For the text-containing cell, return its midpoint in (x, y) coordinate format. 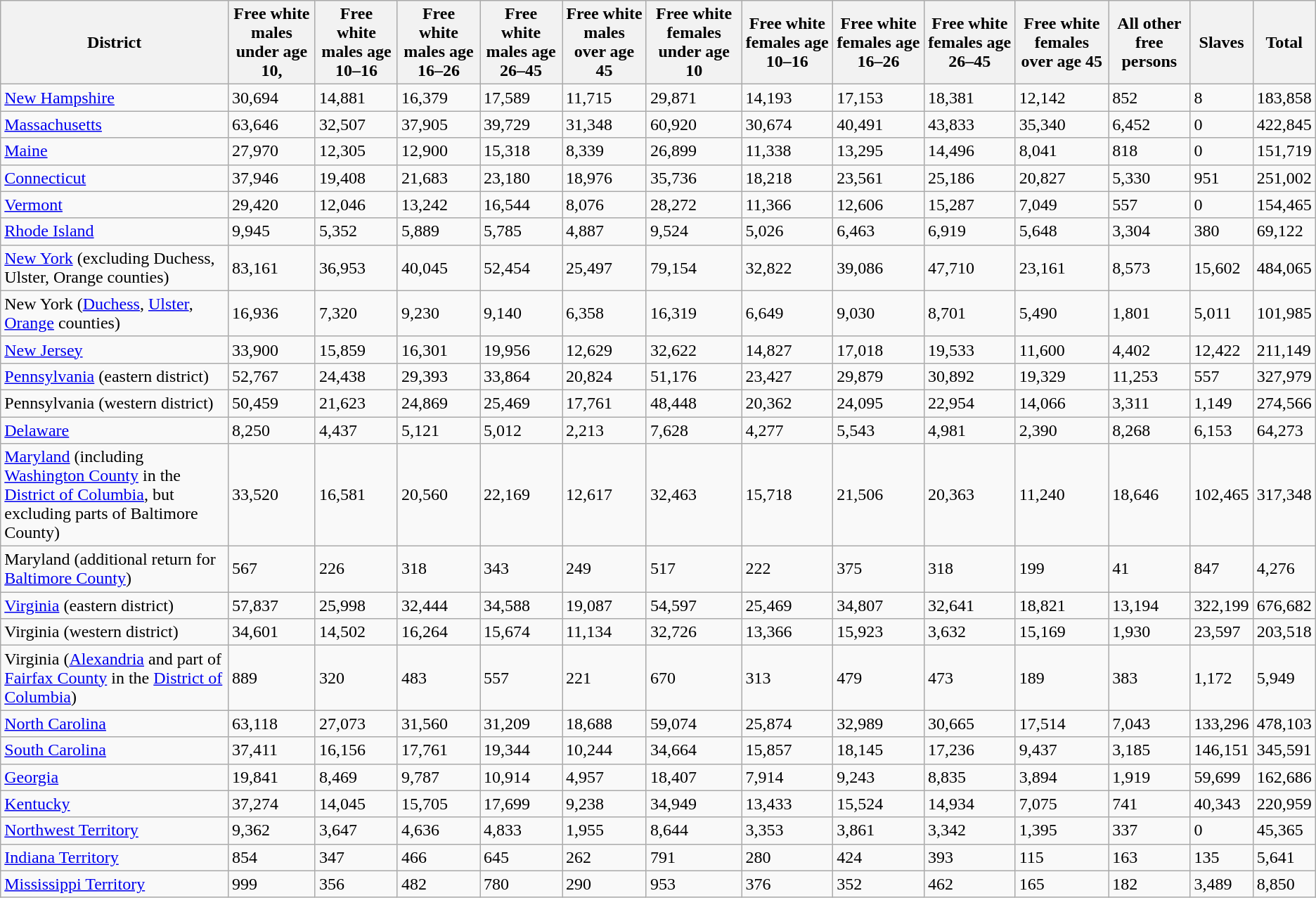
1,919 (1149, 777)
23,161 (1062, 267)
854 (271, 857)
4,437 (356, 430)
15,705 (439, 804)
5,949 (1284, 678)
11,600 (1062, 349)
5,330 (1149, 178)
39,086 (879, 267)
11,715 (605, 98)
29,393 (439, 376)
13,194 (1149, 605)
Delaware (115, 430)
4,833 (522, 830)
Free white males under age 10, (271, 42)
203,518 (1284, 632)
189 (1062, 678)
59,699 (1222, 777)
South Carolina (115, 750)
48,448 (694, 403)
1,955 (605, 830)
32,507 (356, 124)
11,240 (1062, 495)
3,489 (1222, 884)
20,362 (787, 403)
16,319 (694, 314)
313 (787, 678)
8 (1222, 98)
356 (356, 884)
16,264 (439, 632)
Free white females over age 45 (1062, 42)
31,348 (605, 124)
34,807 (879, 605)
14,193 (787, 98)
32,726 (694, 632)
8,076 (605, 205)
10,914 (522, 777)
347 (356, 857)
16,581 (356, 495)
40,491 (879, 124)
Maryland (including Washington County in the District of Columbia, but excluding parts of Baltimore County) (115, 495)
6,919 (969, 231)
50,459 (271, 403)
31,560 (439, 724)
Virginia (Alexandria and part of Fairfax County in the District of Columbia) (115, 678)
4,402 (1149, 349)
7,320 (356, 314)
25,186 (969, 178)
135 (1222, 857)
29,420 (271, 205)
1,172 (1222, 678)
383 (1149, 678)
31,209 (522, 724)
12,606 (879, 205)
5,012 (522, 430)
162,686 (1284, 777)
Free white females age 26–45 (969, 42)
33,900 (271, 349)
676,682 (1284, 605)
20,363 (969, 495)
9,243 (879, 777)
Free white females under age 10 (694, 42)
8,469 (356, 777)
154,465 (1284, 205)
5,641 (1284, 857)
17,153 (879, 98)
818 (1149, 151)
23,561 (879, 178)
3,353 (787, 830)
3,861 (879, 830)
Virginia (eastern district) (115, 605)
2,213 (605, 430)
Kentucky (115, 804)
18,646 (1149, 495)
18,407 (694, 777)
20,560 (439, 495)
951 (1222, 178)
3,304 (1149, 231)
251,002 (1284, 178)
32,463 (694, 495)
16,936 (271, 314)
Rhode Island (115, 231)
24,438 (356, 376)
15,169 (1062, 632)
New Hampshire (115, 98)
30,892 (969, 376)
37,411 (271, 750)
39,729 (522, 124)
Indiana Territory (115, 857)
24,869 (439, 403)
8,268 (1149, 430)
15,287 (969, 205)
Total (1284, 42)
63,646 (271, 124)
4,957 (605, 777)
13,295 (879, 151)
37,905 (439, 124)
83,161 (271, 267)
14,827 (787, 349)
22,954 (969, 403)
3,342 (969, 830)
8,850 (1284, 884)
375 (879, 570)
8,573 (1149, 267)
27,970 (271, 151)
32,622 (694, 349)
35,340 (1062, 124)
11,253 (1149, 376)
18,381 (969, 98)
4,636 (439, 830)
27,073 (356, 724)
462 (969, 884)
40,343 (1222, 804)
16,301 (439, 349)
3,894 (1062, 777)
280 (787, 857)
9,437 (1062, 750)
11,338 (787, 151)
473 (969, 678)
9,030 (879, 314)
63,118 (271, 724)
19,533 (969, 349)
32,822 (787, 267)
5,121 (439, 430)
847 (1222, 570)
79,154 (694, 267)
274,566 (1284, 403)
19,087 (605, 605)
8,701 (969, 314)
5,785 (522, 231)
North Carolina (115, 724)
17,589 (522, 98)
3,632 (969, 632)
Virginia (western district) (115, 632)
7,628 (694, 430)
Free white males age 26–45 (522, 42)
9,787 (439, 777)
19,841 (271, 777)
14,934 (969, 804)
11,366 (787, 205)
422,845 (1284, 124)
670 (694, 678)
262 (605, 857)
37,274 (271, 804)
146,151 (1222, 750)
4,276 (1284, 570)
37,946 (271, 178)
199 (1062, 570)
4,887 (605, 231)
5,490 (1062, 314)
163 (1149, 857)
5,889 (439, 231)
15,857 (787, 750)
327,979 (1284, 376)
322,199 (1222, 605)
8,644 (694, 830)
1,149 (1222, 403)
26,899 (694, 151)
18,821 (1062, 605)
101,985 (1284, 314)
5,543 (879, 430)
7,043 (1149, 724)
343 (522, 570)
35,736 (694, 178)
424 (879, 857)
8,339 (605, 151)
32,641 (969, 605)
34,601 (271, 632)
Free white males age 16–26 (439, 42)
Free white males age 10–16 (356, 42)
29,879 (879, 376)
52,454 (522, 267)
57,837 (271, 605)
393 (969, 857)
2,390 (1062, 430)
21,623 (356, 403)
25,497 (605, 267)
45,365 (1284, 830)
64,273 (1284, 430)
16,379 (439, 98)
25,998 (356, 605)
41 (1149, 570)
345,591 (1284, 750)
29,871 (694, 98)
Maine (115, 151)
17,018 (879, 349)
211,149 (1284, 349)
40,045 (439, 267)
20,827 (1062, 178)
13,242 (439, 205)
Pennsylvania (eastern district) (115, 376)
15,923 (879, 632)
6,153 (1222, 430)
30,665 (969, 724)
34,664 (694, 750)
32,989 (879, 724)
4,277 (787, 430)
6,452 (1149, 124)
320 (356, 678)
6,649 (787, 314)
14,502 (356, 632)
14,881 (356, 98)
12,629 (605, 349)
953 (694, 884)
15,859 (356, 349)
19,344 (522, 750)
19,956 (522, 349)
21,683 (439, 178)
47,710 (969, 267)
479 (879, 678)
15,318 (522, 151)
780 (522, 884)
59,074 (694, 724)
30,694 (271, 98)
10,244 (605, 750)
Slaves (1222, 42)
484,065 (1284, 267)
Maryland (additional return for Baltimore County) (115, 570)
6,463 (879, 231)
18,218 (787, 178)
352 (879, 884)
18,688 (605, 724)
14,066 (1062, 403)
12,305 (356, 151)
482 (439, 884)
33,864 (522, 376)
5,026 (787, 231)
19,329 (1062, 376)
9,238 (605, 804)
3,185 (1149, 750)
New York (Duchess, Ulster, Orange counties) (115, 314)
3,647 (356, 830)
All other free persons (1149, 42)
12,046 (356, 205)
23,427 (787, 376)
1,930 (1149, 632)
115 (1062, 857)
Mississippi Territory (115, 884)
5,352 (356, 231)
7,075 (1062, 804)
20,824 (605, 376)
852 (1149, 98)
222 (787, 570)
337 (1149, 830)
317,348 (1284, 495)
New Jersey (115, 349)
36,953 (356, 267)
Free white females age 16–26 (879, 42)
16,544 (522, 205)
24,095 (879, 403)
8,835 (969, 777)
Free white females age 10–16 (787, 42)
Pennsylvania (western district) (115, 403)
25,874 (787, 724)
12,617 (605, 495)
376 (787, 884)
51,176 (694, 376)
23,597 (1222, 632)
165 (1062, 884)
791 (694, 857)
999 (271, 884)
182 (1149, 884)
226 (356, 570)
11,134 (605, 632)
102,465 (1222, 495)
6,358 (605, 314)
Massachusetts (115, 124)
183,858 (1284, 98)
3,311 (1149, 403)
16,156 (356, 750)
69,122 (1284, 231)
14,045 (356, 804)
380 (1222, 231)
7,914 (787, 777)
22,169 (522, 495)
151,719 (1284, 151)
Georgia (115, 777)
Free white males over age 45 (605, 42)
34,949 (694, 804)
4,981 (969, 430)
8,250 (271, 430)
567 (271, 570)
9,362 (271, 830)
15,674 (522, 632)
13,433 (787, 804)
220,959 (1284, 804)
133,296 (1222, 724)
Vermont (115, 205)
645 (522, 857)
17,236 (969, 750)
12,422 (1222, 349)
32,444 (439, 605)
9,945 (271, 231)
483 (439, 678)
249 (605, 570)
District (115, 42)
28,272 (694, 205)
5,011 (1222, 314)
Connecticut (115, 178)
33,520 (271, 495)
New York (excluding Duchess, Ulster, Orange counties) (115, 267)
15,524 (879, 804)
60,920 (694, 124)
15,602 (1222, 267)
52,767 (271, 376)
741 (1149, 804)
21,506 (879, 495)
23,180 (522, 178)
12,142 (1062, 98)
12,900 (439, 151)
8,041 (1062, 151)
889 (271, 678)
9,140 (522, 314)
14,496 (969, 151)
17,514 (1062, 724)
5,648 (1062, 231)
30,674 (787, 124)
13,366 (787, 632)
34,588 (522, 605)
18,145 (879, 750)
9,524 (694, 231)
7,049 (1062, 205)
43,833 (969, 124)
517 (694, 570)
478,103 (1284, 724)
466 (439, 857)
290 (605, 884)
9,230 (439, 314)
15,718 (787, 495)
221 (605, 678)
Northwest Territory (115, 830)
1,801 (1149, 314)
19,408 (356, 178)
1,395 (1062, 830)
54,597 (694, 605)
18,976 (605, 178)
17,699 (522, 804)
